Detect which cell encompasses the target text, then output its [X, Y] center coordinate. 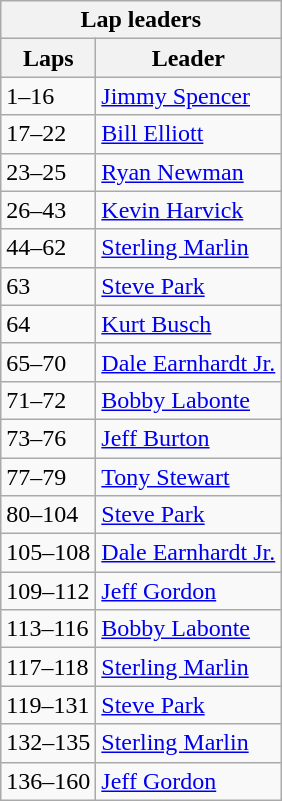
77–79 [48, 477]
Bill Elliott [188, 134]
63 [48, 286]
26–43 [48, 210]
65–70 [48, 362]
136–160 [48, 781]
23–25 [48, 172]
Jeff Burton [188, 438]
44–62 [48, 248]
71–72 [48, 400]
80–104 [48, 515]
132–135 [48, 743]
Leader [188, 58]
119–131 [48, 705]
Kevin Harvick [188, 210]
Laps [48, 58]
Ryan Newman [188, 172]
Jimmy Spencer [188, 96]
17–22 [48, 134]
Tony Stewart [188, 477]
1–16 [48, 96]
109–112 [48, 591]
Kurt Busch [188, 324]
73–76 [48, 438]
105–108 [48, 553]
113–116 [48, 629]
Lap leaders [141, 20]
117–118 [48, 667]
64 [48, 324]
